For the text-containing cell, return its midpoint in [x, y] coordinate format. 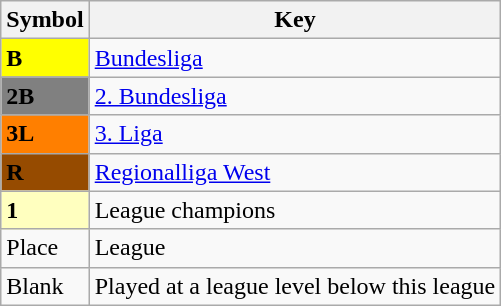
Key [295, 20]
Place [45, 248]
2B [45, 96]
3. Liga [295, 134]
League [295, 248]
R [45, 172]
Bundesliga [295, 58]
Blank [45, 286]
3L [45, 134]
Regionalliga West [295, 172]
Symbol [45, 20]
Played at a league level below this league [295, 286]
B [45, 58]
League champions [295, 210]
1 [45, 210]
2. Bundesliga [295, 96]
